Determine the (x, y) coordinate at the center of the cell enclosing the given text.  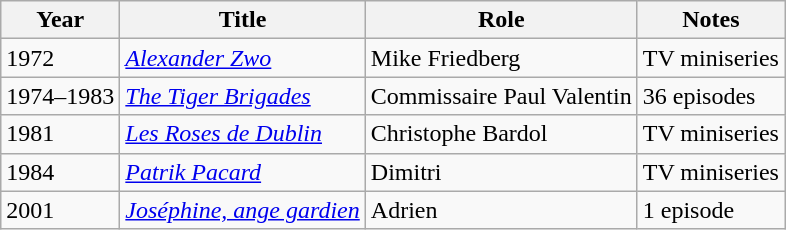
Alexander Zwo (242, 58)
2001 (60, 210)
Christophe Bardol (501, 134)
Role (501, 20)
1972 (60, 58)
Notes (710, 20)
1974–1983 (60, 96)
Year (60, 20)
Dimitri (501, 172)
1 episode (710, 210)
Commissaire Paul Valentin (501, 96)
1984 (60, 172)
Title (242, 20)
Mike Friedberg (501, 58)
The Tiger Brigades (242, 96)
Joséphine, ange gardien (242, 210)
Patrik Pacard (242, 172)
Adrien (501, 210)
1981 (60, 134)
36 episodes (710, 96)
Les Roses de Dublin (242, 134)
